Extract the (x, y) coordinate from the center of the cell holding the provided text.  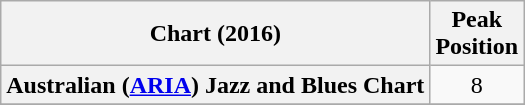
PeakPosition (477, 34)
8 (477, 85)
Chart (2016) (216, 34)
Australian (ARIA) Jazz and Blues Chart (216, 85)
